From the cell containing the given text, extract its center point as [X, Y] coordinate. 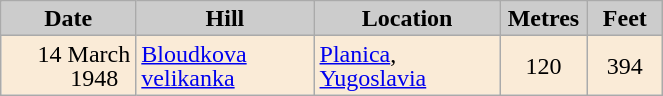
394 [625, 66]
Feet [625, 18]
14 March 1948 [68, 66]
Bloudkova velikanka [225, 66]
120 [544, 66]
Hill [225, 18]
Metres [544, 18]
Location [407, 18]
Date [68, 18]
Planica, Yugoslavia [407, 66]
